Identify which cell holds the provided text, then report its (X, Y) central coordinate. 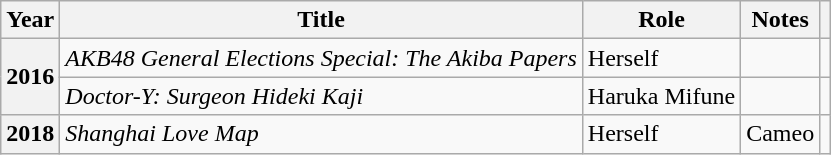
AKB48 General Elections Special: The Akiba Papers (322, 58)
2018 (30, 134)
Role (661, 20)
Shanghai Love Map (322, 134)
Notes (780, 20)
Title (322, 20)
Cameo (780, 134)
Doctor-Y: Surgeon Hideki Kaji (322, 96)
2016 (30, 77)
Year (30, 20)
Haruka Mifune (661, 96)
